Provide the [X, Y] coordinate of the cell's center where the given text is located.  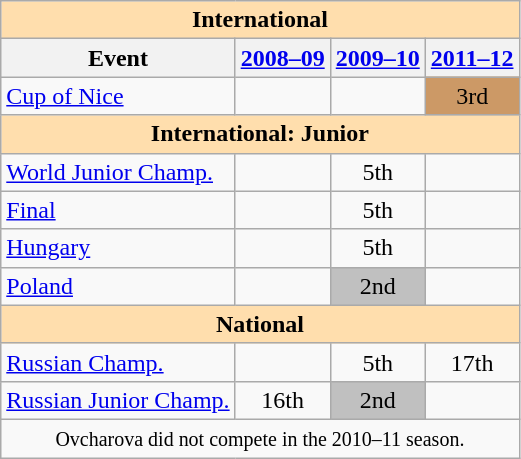
Hungary [118, 248]
Ovcharova did not compete in the 2010–11 season. [260, 438]
Poland [118, 286]
National [260, 324]
Final [118, 210]
International [260, 20]
3rd [472, 96]
International: Junior [260, 134]
Russian Champ. [118, 362]
Cup of Nice [118, 96]
17th [472, 362]
2008–09 [282, 58]
2009–10 [378, 58]
16th [282, 400]
2011–12 [472, 58]
World Junior Champ. [118, 172]
Event [118, 58]
Russian Junior Champ. [118, 400]
